Determine the [X, Y] coordinate at the center of the cell enclosing the given text.  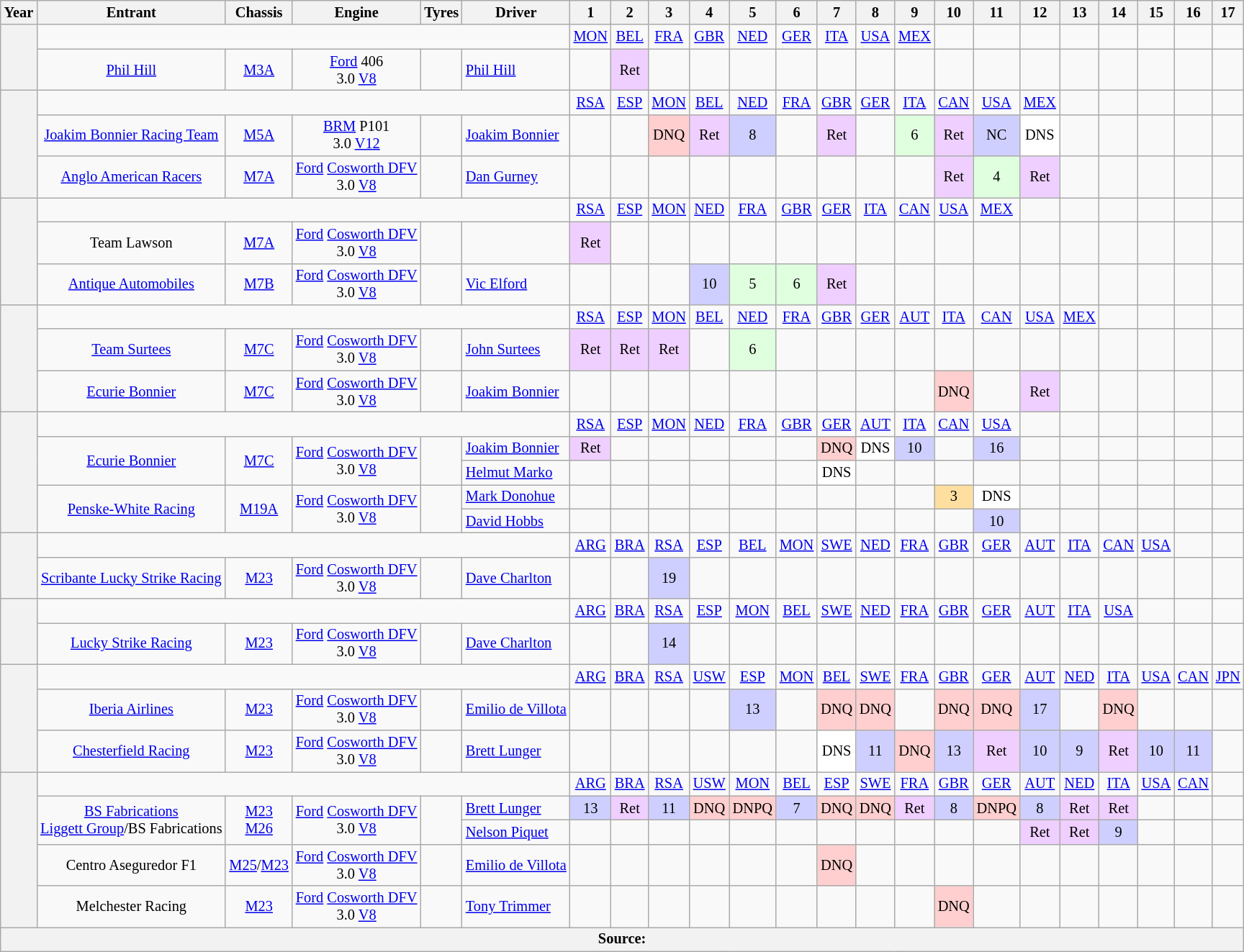
Anglo American Racers [131, 177]
Melchester Racing [131, 907]
Penske-White Racing [131, 508]
19 [668, 578]
M19A [258, 508]
Nelson Piquet [516, 832]
M3A [258, 70]
M5A [258, 135]
Ford 4063.0 V8 [356, 70]
Vic Elford [516, 284]
Tony Trimmer [516, 907]
15 [1156, 12]
Centro Aseguredor F1 [131, 865]
Chesterfield Racing [131, 751]
Entrant [131, 12]
Engine [356, 12]
M23M26 [258, 820]
M25/M23 [258, 865]
Scribante Lucky Strike Racing [131, 578]
Helmut Marko [516, 473]
Joakim Bonnier Racing Team [131, 135]
Team Lawson [131, 242]
Year [19, 12]
BS FabricationsLiggett Group/BS Fabrications [131, 820]
Driver [516, 12]
NC [996, 135]
BRM P1013.0 V12 [356, 135]
John Surtees [516, 350]
Lucky Strike Racing [131, 643]
Antique Automobiles [131, 284]
M7B [258, 284]
Dan Gurney [516, 177]
Iberia Airlines [131, 710]
David Hobbs [516, 521]
12 [1040, 12]
JPN [1228, 676]
1 [590, 12]
Team Surtees [131, 350]
Source: [622, 939]
2 [630, 12]
Mark Donohue [516, 497]
Tyres [441, 12]
Chassis [258, 12]
